Return the (x, y) coordinate for the center point of the cell that contains the specified text.  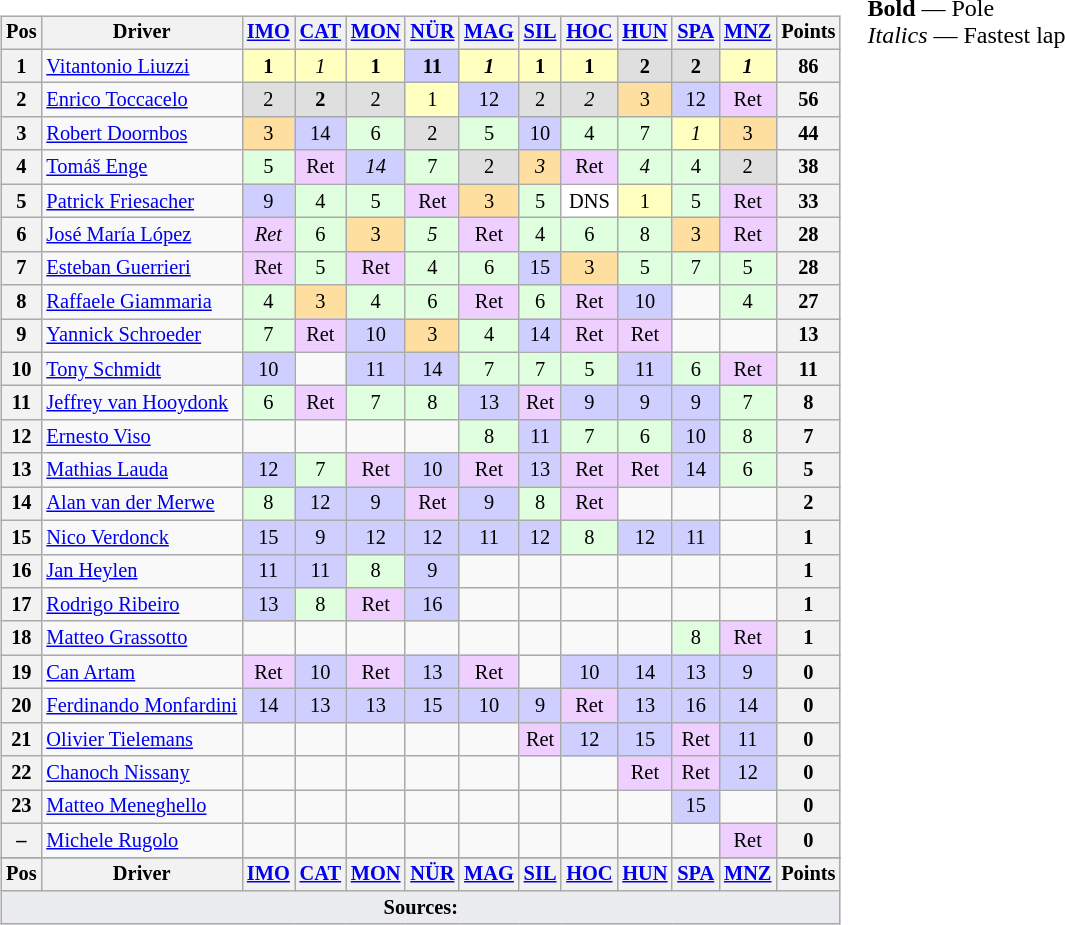
Michele Rugolo (142, 840)
44 (808, 134)
Ferdinando Monfardini (142, 706)
22 (21, 773)
Raffaele Giammaria (142, 302)
86 (808, 66)
– (21, 840)
18 (21, 638)
Sources: (420, 908)
Enrico Toccacelo (142, 100)
Jeffrey van Hooydonk (142, 403)
Can Artam (142, 672)
38 (808, 167)
27 (808, 302)
Ernesto Viso (142, 437)
Vitantonio Liuzzi (142, 66)
33 (808, 201)
Matteo Meneghello (142, 807)
Tomáš Enge (142, 167)
Jan Heylen (142, 571)
Yannick Schroeder (142, 336)
Matteo Grassotto (142, 638)
Chanoch Nissany (142, 773)
Robert Doornbos (142, 134)
Alan van der Merwe (142, 504)
23 (21, 807)
Esteban Guerrieri (142, 268)
Rodrigo Ribeiro (142, 605)
Olivier Tielemans (142, 739)
José María López (142, 235)
20 (21, 706)
21 (21, 739)
Mathias Lauda (142, 470)
56 (808, 100)
Nico Verdonck (142, 537)
Patrick Friesacher (142, 201)
DNS (589, 201)
17 (21, 605)
Tony Schmidt (142, 369)
19 (21, 672)
